Provide the [x, y] coordinate of the cell's center where the given text is located.  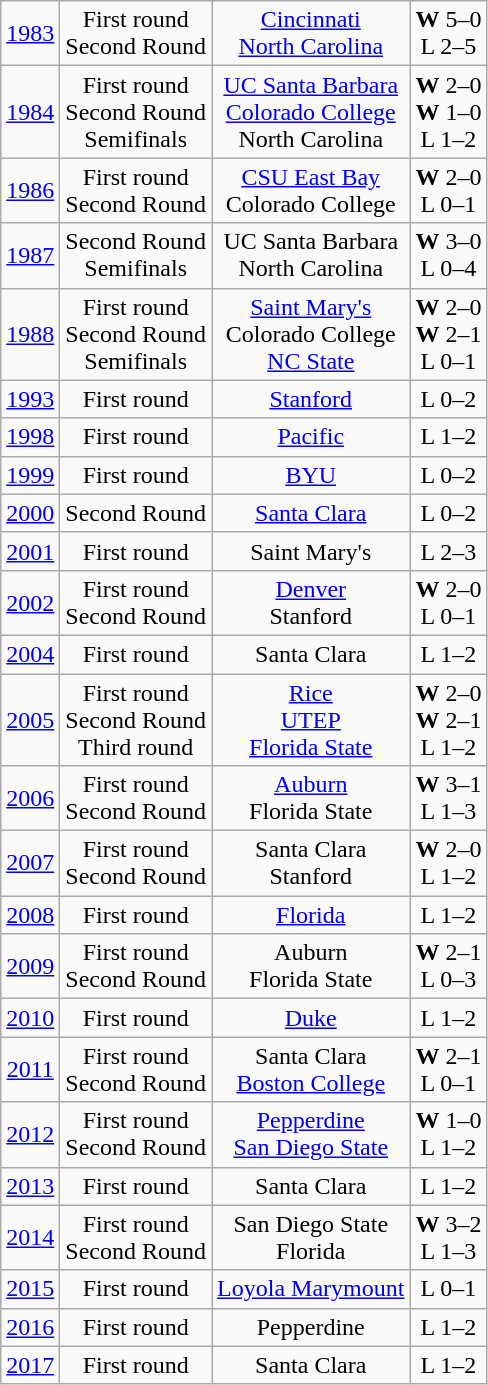
2000 [30, 513]
1984 [30, 112]
W 2–0L 1–2 [448, 864]
1998 [30, 437]
2002 [30, 602]
2008 [30, 915]
2016 [30, 1327]
2010 [30, 1018]
L 0–1 [448, 1289]
Florida [311, 915]
2012 [30, 1134]
CSU East BayColorado College [311, 190]
1988 [30, 334]
W 2–1L 0–1 [448, 1070]
Santa ClaraBoston College [311, 1070]
W 1–0L 1–2 [448, 1134]
San Diego StateFlorida [311, 1238]
2001 [30, 551]
Second Round [136, 513]
Duke [311, 1018]
2004 [30, 654]
Santa ClaraStanford [311, 864]
1986 [30, 190]
2007 [30, 864]
BYU [311, 475]
UC Santa BarbaraColorado CollegeNorth Carolina [311, 112]
2017 [30, 1365]
Loyola Marymount [311, 1289]
Stanford [311, 399]
Saint Mary's [311, 551]
First roundSecond RoundThird round [136, 720]
1999 [30, 475]
W 2–0W 2–1L 0–1 [448, 334]
2014 [30, 1238]
Pepperdine [311, 1327]
W 3–0L 0–4 [448, 256]
W 2–0W 2–1L 1–2 [448, 720]
2009 [30, 966]
Saint Mary'sColorado CollegeNC State [311, 334]
W 2–1L 0–3 [448, 966]
2005 [30, 720]
L 2–3 [448, 551]
PepperdineSan Diego State [311, 1134]
2011 [30, 1070]
2015 [30, 1289]
DenverStanford [311, 602]
2006 [30, 798]
W 3–2L 1–3 [448, 1238]
1983 [30, 34]
W 5–0L 2–5 [448, 34]
2013 [30, 1186]
1993 [30, 399]
UC Santa BarbaraNorth Carolina [311, 256]
W 2–0W 1–0L 1–2 [448, 112]
W 3–1L 1–3 [448, 798]
Pacific [311, 437]
Second RoundSemifinals [136, 256]
RiceUTEPFlorida State [311, 720]
1987 [30, 256]
CincinnatiNorth Carolina [311, 34]
